Provide the [x, y] coordinate of the cell's center where the given text is located.  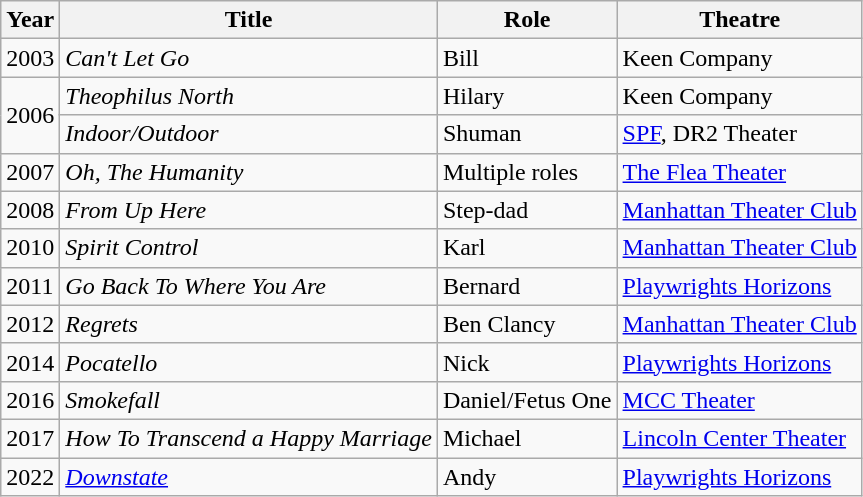
Go Back To Where You Are [249, 286]
Ben Clancy [527, 324]
2011 [30, 286]
2016 [30, 400]
2008 [30, 210]
2012 [30, 324]
MCC Theater [740, 400]
Year [30, 20]
Daniel/Fetus One [527, 400]
Karl [527, 248]
Indoor/Outdoor [249, 134]
Hilary [527, 96]
Theophilus North [249, 96]
Title [249, 20]
Michael [527, 438]
Bernard [527, 286]
From Up Here [249, 210]
Lincoln Center Theater [740, 438]
Pocatello [249, 362]
Spirit Control [249, 248]
Bill [527, 58]
Oh, The Humanity [249, 172]
SPF, DR2 Theater [740, 134]
Step-dad [527, 210]
2007 [30, 172]
Downstate [249, 477]
2014 [30, 362]
2017 [30, 438]
Can't Let Go [249, 58]
Nick [527, 362]
2010 [30, 248]
How To Transcend a Happy Marriage [249, 438]
Multiple roles [527, 172]
Regrets [249, 324]
2006 [30, 115]
Theatre [740, 20]
Role [527, 20]
The Flea Theater [740, 172]
Smokefall [249, 400]
Andy [527, 477]
2003 [30, 58]
2022 [30, 477]
Shuman [527, 134]
